For the text-containing cell, return its midpoint in (x, y) coordinate format. 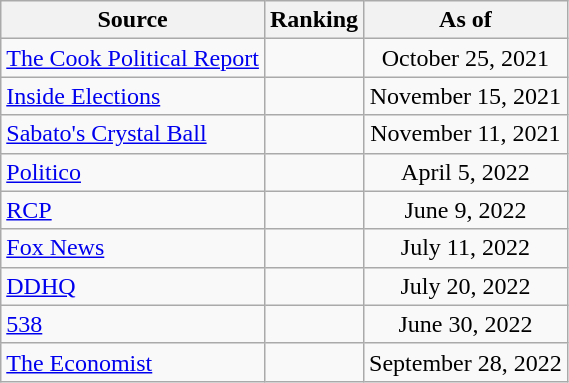
Inside Elections (133, 96)
October 25, 2021 (466, 58)
November 11, 2021 (466, 134)
April 5, 2022 (466, 172)
June 30, 2022 (466, 324)
Politico (133, 172)
538 (133, 324)
July 11, 2022 (466, 248)
RCP (133, 210)
September 28, 2022 (466, 362)
Source (133, 20)
As of (466, 20)
The Cook Political Report (133, 58)
July 20, 2022 (466, 286)
Ranking (314, 20)
November 15, 2021 (466, 96)
Sabato's Crystal Ball (133, 134)
DDHQ (133, 286)
The Economist (133, 362)
Fox News (133, 248)
June 9, 2022 (466, 210)
